Output the (X, Y) coordinate of the center of the cell containing the given text.  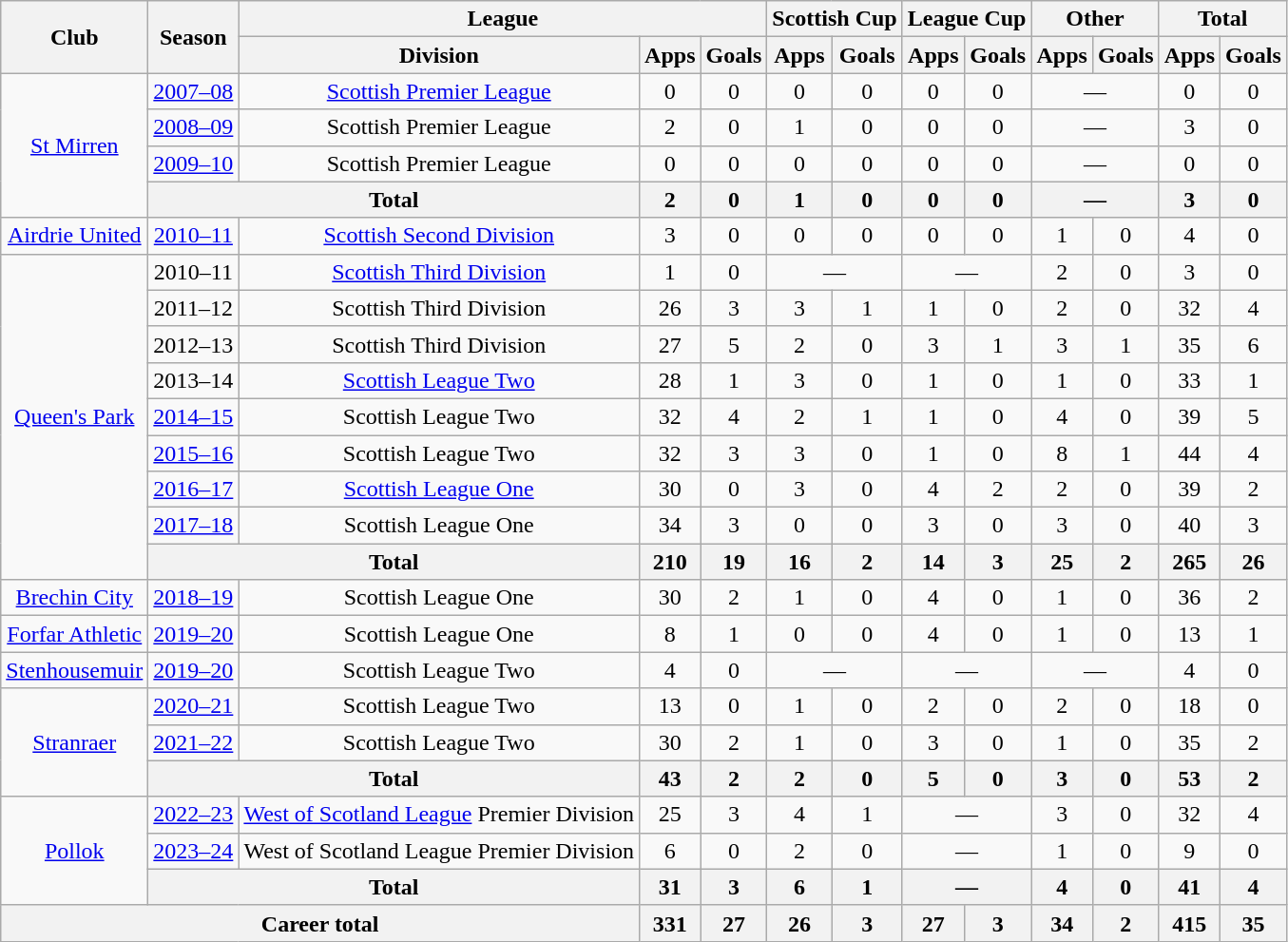
Forfar Athletic (74, 634)
2017–18 (194, 526)
331 (670, 923)
2021–22 (194, 742)
League Cup (967, 19)
9 (1189, 851)
2013–14 (194, 380)
League (503, 19)
415 (1189, 923)
2015–16 (194, 453)
Airdrie United (74, 236)
210 (670, 562)
2011–12 (194, 308)
Career total (320, 923)
2008–09 (194, 127)
Scottish Cup (835, 19)
265 (1189, 562)
41 (1189, 887)
18 (1189, 706)
Stranraer (74, 742)
2007–08 (194, 91)
Brechin City (74, 598)
19 (734, 562)
16 (799, 562)
28 (670, 380)
St Mirren (74, 145)
53 (1189, 779)
2009–10 (194, 163)
Stenhousemuir (74, 670)
Pollok (74, 851)
43 (670, 779)
2020–21 (194, 706)
36 (1189, 598)
2022–23 (194, 815)
44 (1189, 453)
40 (1189, 526)
2014–15 (194, 416)
Season (194, 37)
Division (439, 55)
14 (933, 562)
31 (670, 887)
Other (1095, 19)
2012–13 (194, 344)
2016–17 (194, 490)
Scottish Second Division (439, 236)
33 (1189, 380)
2018–19 (194, 598)
Queen's Park (74, 416)
Club (74, 37)
2023–24 (194, 851)
